Return the (X, Y) coordinate for the center point of the cell that contains the specified text.  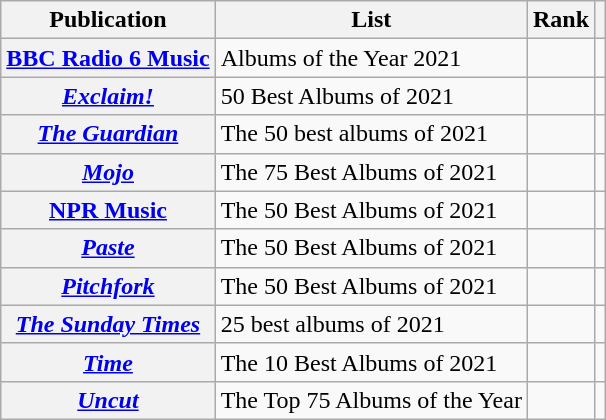
Albums of the Year 2021 (371, 58)
Pitchfork (108, 286)
50 Best Albums of 2021 (371, 96)
25 best albums of 2021 (371, 324)
The Sunday Times (108, 324)
The Top 75 Albums of the Year (371, 400)
The 50 best albums of 2021 (371, 134)
The 75 Best Albums of 2021 (371, 172)
Publication (108, 20)
Time (108, 362)
NPR Music (108, 210)
The 10 Best Albums of 2021 (371, 362)
Mojo (108, 172)
Rank (560, 20)
The Guardian (108, 134)
Uncut (108, 400)
Paste (108, 248)
BBC Radio 6 Music (108, 58)
Exclaim! (108, 96)
List (371, 20)
